Detect which cell encompasses the target text, then output its (X, Y) center coordinate. 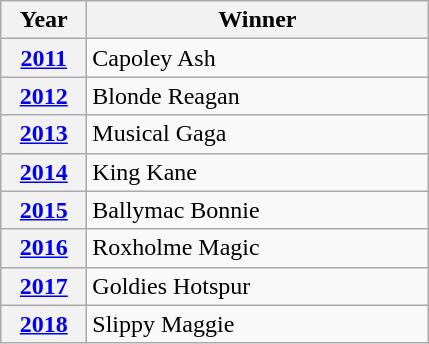
2013 (44, 134)
2014 (44, 172)
2015 (44, 210)
2012 (44, 96)
Slippy Maggie (258, 324)
King Kane (258, 172)
Musical Gaga (258, 134)
Capoley Ash (258, 58)
2017 (44, 286)
Year (44, 20)
Winner (258, 20)
2018 (44, 324)
Ballymac Bonnie (258, 210)
2016 (44, 248)
Roxholme Magic (258, 248)
Blonde Reagan (258, 96)
Goldies Hotspur (258, 286)
2011 (44, 58)
